Provide the (x, y) coordinate of the cell's center where the given text is located.  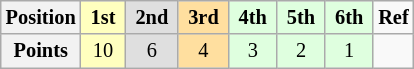
6th (349, 17)
1 (349, 51)
5th (301, 17)
Position (41, 17)
3rd (203, 17)
3 (253, 51)
1st (104, 17)
2nd (152, 17)
6 (152, 51)
4 (203, 51)
Ref (393, 17)
10 (104, 51)
4th (253, 17)
Points (41, 51)
2 (301, 51)
